Return [x, y] of the center of cell containing provided text 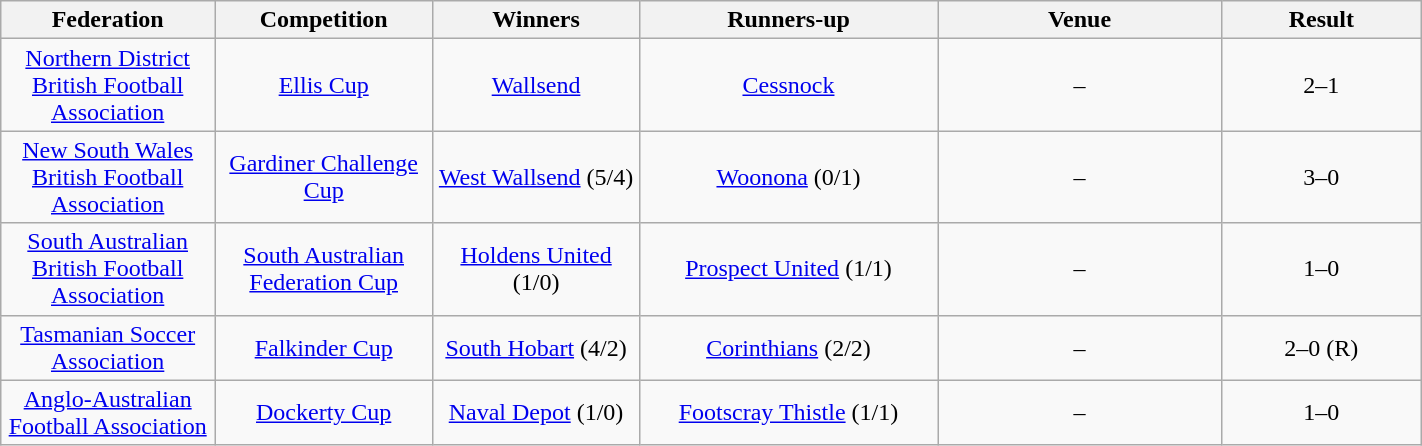
2–1 [1321, 85]
Prospect United (1/1) [788, 269]
West Wallsend (5/4) [536, 177]
Runners-up [788, 20]
New South Wales British Football Association [108, 177]
Gardiner Challenge Cup [324, 177]
Holdens United (1/0) [536, 269]
Federation [108, 20]
Anglo-Australian Football Association [108, 412]
South Australian British Football Association [108, 269]
Dockerty Cup [324, 412]
South Australian Federation Cup [324, 269]
South Hobart (4/2) [536, 348]
Woonona (0/1) [788, 177]
Footscray Thistle (1/1) [788, 412]
Northern District British Football Association [108, 85]
Tasmanian Soccer Association [108, 348]
Result [1321, 20]
Corinthians (2/2) [788, 348]
Wallsend [536, 85]
Cessnock [788, 85]
Ellis Cup [324, 85]
Naval Depot (1/0) [536, 412]
3–0 [1321, 177]
Falkinder Cup [324, 348]
Winners [536, 20]
Competition [324, 20]
Venue [1080, 20]
2–0 (R) [1321, 348]
